Scan for the cell matching the given text and deliver its (X, Y) coordinate at center. 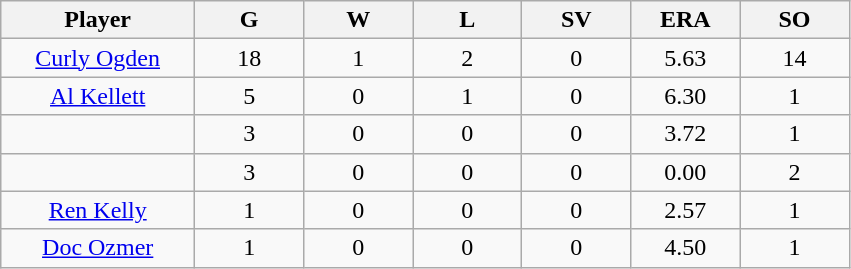
SV (576, 20)
Doc Ozmer (98, 248)
Al Kellett (98, 96)
L (468, 20)
Ren Kelly (98, 210)
W (358, 20)
ERA (686, 20)
14 (794, 58)
Curly Ogden (98, 58)
SO (794, 20)
Player (98, 20)
2.57 (686, 210)
G (250, 20)
6.30 (686, 96)
3.72 (686, 134)
18 (250, 58)
5.63 (686, 58)
0.00 (686, 172)
5 (250, 96)
4.50 (686, 248)
